Detect which cell encompasses the target text, then output its (x, y) center coordinate. 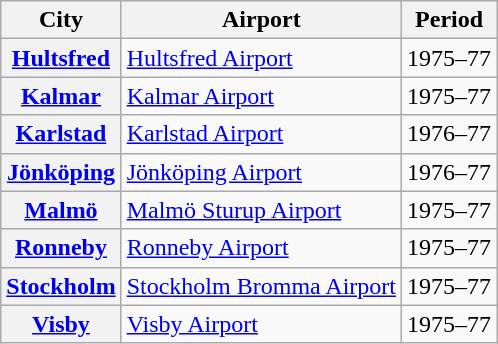
Jönköping (61, 172)
Karlstad Airport (261, 134)
Jönköping Airport (261, 172)
Visby Airport (261, 324)
Stockholm Bromma Airport (261, 286)
Stockholm (61, 286)
Malmö Sturup Airport (261, 210)
Visby (61, 324)
Airport (261, 20)
Hultsfred (61, 58)
Karlstad (61, 134)
Ronneby (61, 248)
Kalmar (61, 96)
Malmö (61, 210)
Ronneby Airport (261, 248)
City (61, 20)
Period (450, 20)
Hultsfred Airport (261, 58)
Kalmar Airport (261, 96)
